Determine the [X, Y] coordinate at the center of the cell enclosing the given text.  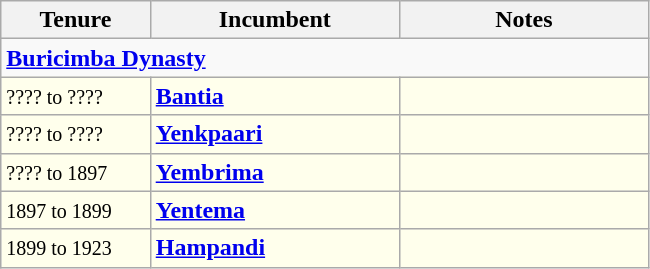
Notes [524, 20]
Yembrima [274, 172]
Yenkpaari [274, 134]
Buricimba Dynasty [325, 58]
Hampandi [274, 248]
???? to 1897 [76, 172]
Tenure [76, 20]
1899 to 1923 [76, 248]
1897 to 1899 [76, 210]
Bantia [274, 96]
Incumbent [274, 20]
Yentema [274, 210]
